Extract the [x, y] coordinate from the center of the cell holding the provided text.  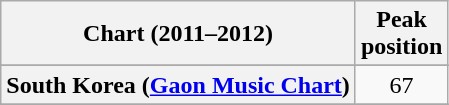
67 [401, 85]
Peakposition [401, 34]
Chart (2011–2012) [178, 34]
South Korea (Gaon Music Chart) [178, 85]
